Pinpoint the cell where the given text exists, returning its [x, y] midpoint coordinate. 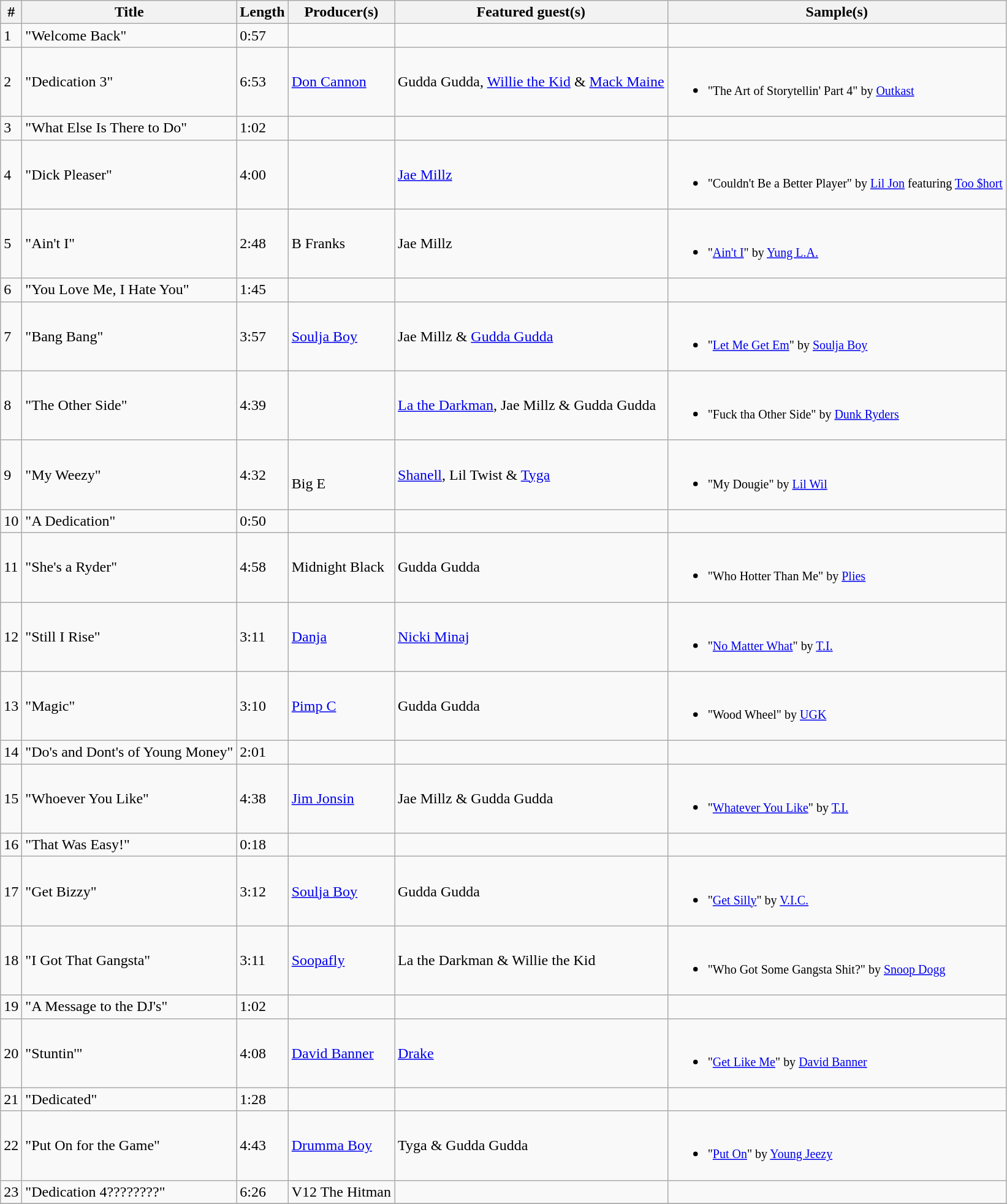
4 [11, 174]
"Get Like Me" by David Banner [837, 1053]
"Who Got Some Gangsta Shit?" by Snoop Dogg [837, 961]
"A Message to the DJ's" [129, 1007]
Drake [531, 1053]
"Dedicated" [129, 1099]
22 [11, 1146]
"Couldn't Be a Better Player" by Lil Jon featuring Too $hort [837, 174]
"Still I Rise" [129, 636]
1 [11, 36]
6:53 [262, 82]
"Ain't I" by Yung L.A. [837, 244]
3:10 [262, 706]
Gudda Gudda, Willie the Kid & Mack Maine [531, 82]
0:50 [262, 521]
"She's a Ryder" [129, 567]
"Dick Pleaser" [129, 174]
La the Darkman, Jae Millz & Gudda Gudda [531, 406]
"The Other Side" [129, 406]
1:45 [262, 290]
"Magic" [129, 706]
Nicki Minaj [531, 636]
La the Darkman & Willie the Kid [531, 961]
6:26 [262, 1192]
"Do's and Dont's of Young Money" [129, 752]
Don Cannon [341, 82]
0:18 [262, 845]
Jim Jonsin [341, 799]
"Put On" by Young Jeezy [837, 1146]
B Franks [341, 244]
Tyga & Gudda Gudda [531, 1146]
4:32 [262, 474]
2 [11, 82]
17 [11, 891]
"Ain't I" [129, 244]
Pimp C [341, 706]
10 [11, 521]
4:08 [262, 1053]
Sample(s) [837, 12]
"Welcome Back" [129, 36]
Length [262, 12]
0:57 [262, 36]
"Wood Wheel" by UGK [837, 706]
V12 The Hitman [341, 1192]
"Let Me Get Em" by Soulja Boy [837, 336]
"That Was Easy!" [129, 845]
4:39 [262, 406]
David Banner [341, 1053]
4:43 [262, 1146]
Producer(s) [341, 12]
4:58 [262, 567]
4:00 [262, 174]
"A Dedication" [129, 521]
3:57 [262, 336]
"My Weezy" [129, 474]
11 [11, 567]
"I Got That Gangsta" [129, 961]
"Get Silly" by V.I.C. [837, 891]
6 [11, 290]
"Fuck tha Other Side" by Dunk Ryders [837, 406]
21 [11, 1099]
"Whoever You Like" [129, 799]
"Who Hotter Than Me" by Plies [837, 567]
7 [11, 336]
18 [11, 961]
"Whatever You Like" by T.I. [837, 799]
20 [11, 1053]
13 [11, 706]
9 [11, 474]
2:48 [262, 244]
"Dedication 3" [129, 82]
12 [11, 636]
"Stuntin'" [129, 1053]
3 [11, 128]
"You Love Me, I Hate You" [129, 290]
Big E [341, 474]
16 [11, 845]
"Get Bizzy" [129, 891]
Featured guest(s) [531, 12]
"Put On for the Game" [129, 1146]
19 [11, 1007]
Danja [341, 636]
Soopafly [341, 961]
14 [11, 752]
"My Dougie" by Lil Wil [837, 474]
8 [11, 406]
"The Art of Storytellin' Part 4" by Outkast [837, 82]
"What Else Is There to Do" [129, 128]
"Dedication 4????????" [129, 1192]
Midnight Black [341, 567]
23 [11, 1192]
15 [11, 799]
Title [129, 12]
5 [11, 244]
1:28 [262, 1099]
Shanell, Lil Twist & Tyga [531, 474]
2:01 [262, 752]
Drumma Boy [341, 1146]
# [11, 12]
3:12 [262, 891]
"No Matter What" by T.I. [837, 636]
"Bang Bang" [129, 336]
4:38 [262, 799]
